Capture the cell that displays the provided text and extract its [X, Y] central coordinate. 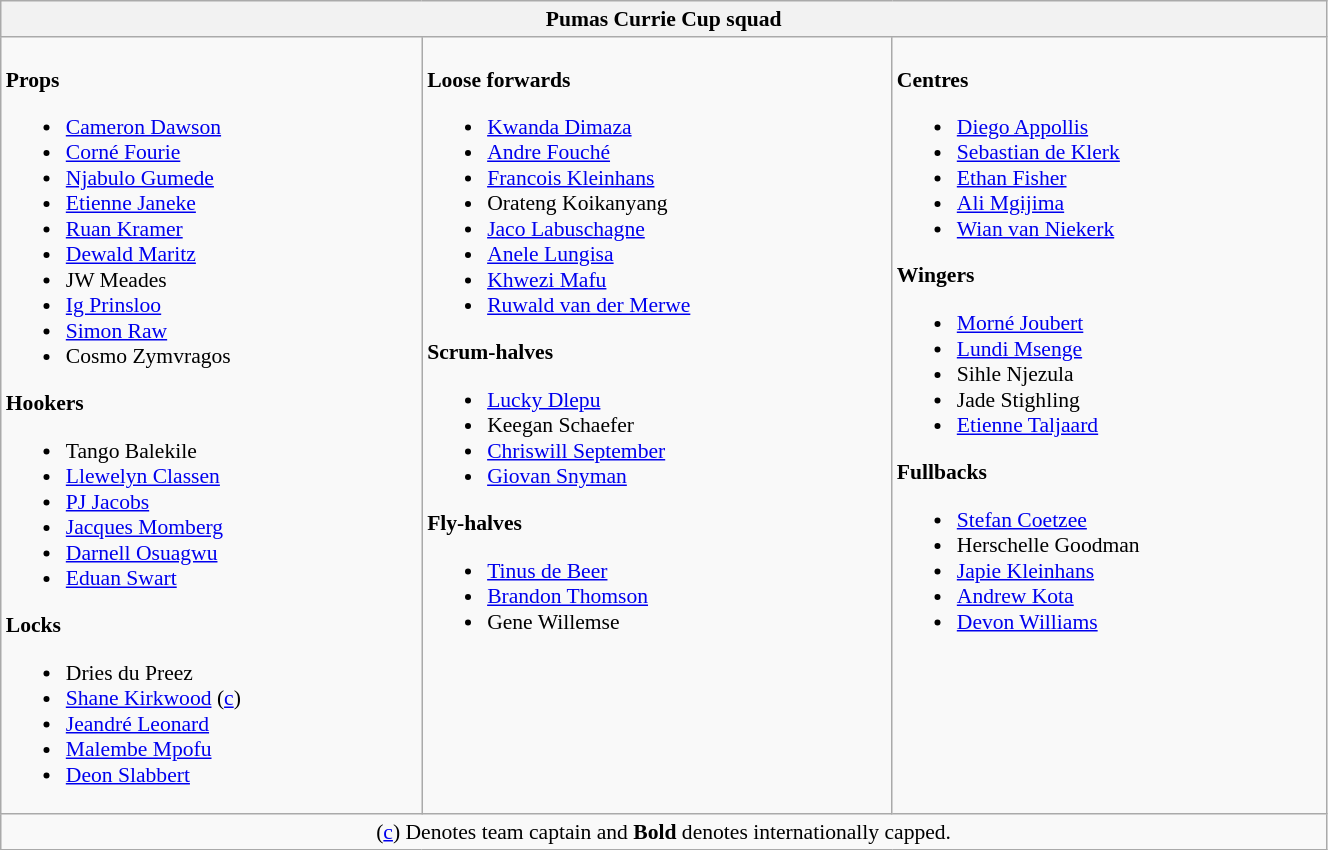
(c) Denotes team captain and Bold denotes internationally capped. [664, 832]
Pumas Currie Cup squad [664, 19]
